Search for the cell housing the specified text and yield its [X, Y] center coordinate. 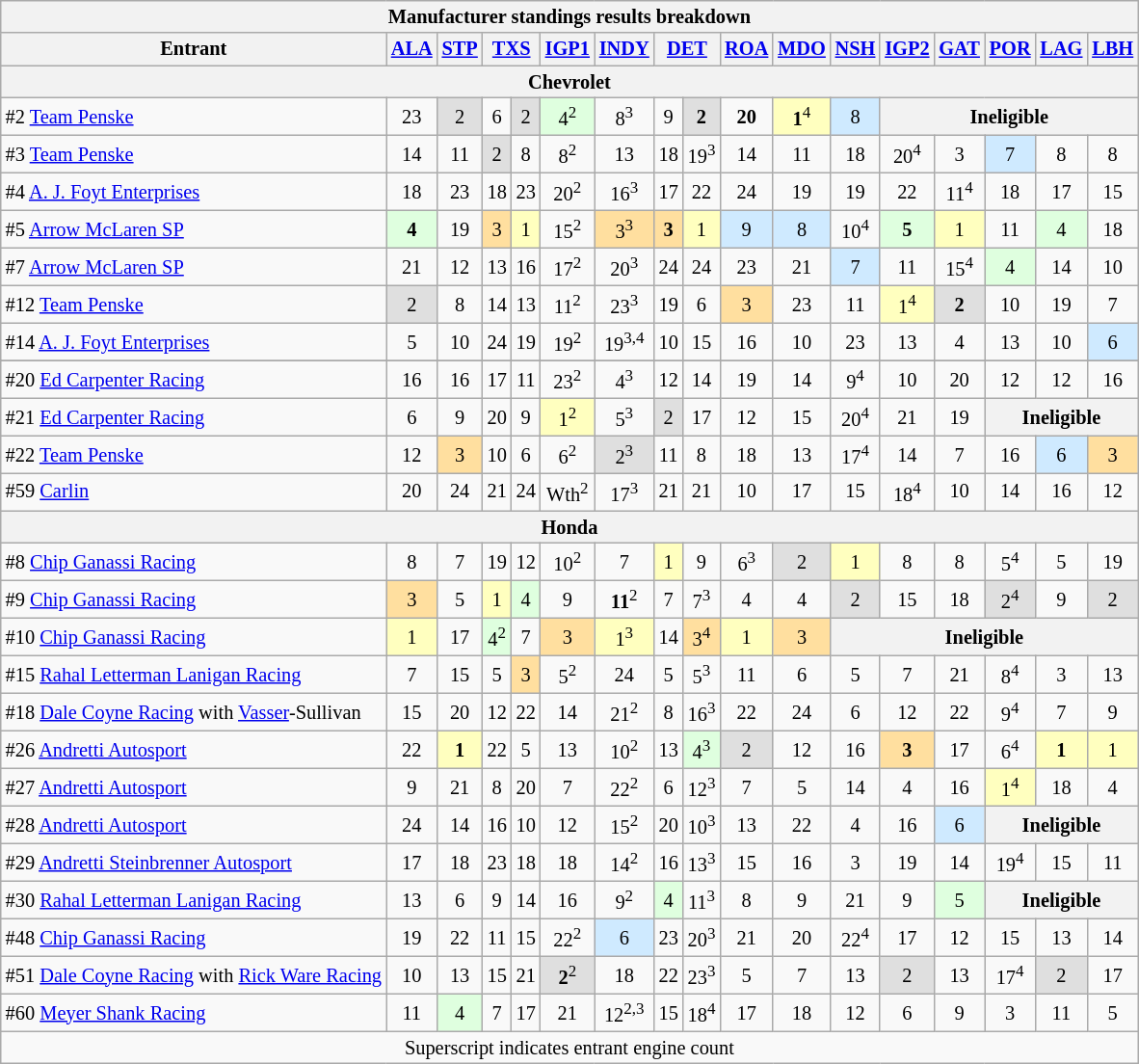
LAG [1061, 49]
Manufacturer standings results breakdown [569, 16]
172 [568, 266]
52 [568, 675]
#21 Ed Carpenter Racing [194, 416]
84 [1010, 675]
114 [959, 191]
193 [702, 154]
NSH [856, 49]
193,4 [624, 341]
113 [702, 900]
192 [568, 341]
#28 Andretti Autosport [194, 825]
122,3 [624, 1012]
34 [702, 636]
232 [568, 380]
#30 Rahal Letterman Lanigan Racing [194, 900]
#8 Chip Ganassi Racing [194, 561]
GAT [959, 49]
IGP1 [568, 49]
IGP2 [907, 49]
POR [1010, 49]
154 [959, 266]
123 [702, 786]
#60 Meyer Shank Racing [194, 1012]
#3 Team Penske [194, 154]
INDY [624, 49]
#14 A. J. Foyt Enterprises [194, 341]
33 [624, 229]
#2 Team Penske [194, 116]
Superscript indicates entrant engine count [569, 1048]
Chevrolet [569, 82]
#48 Chip Ganassi Racing [194, 937]
#9 Chip Ganassi Racing [194, 599]
Wth2 [568, 492]
DET [688, 49]
#12 Team Penske [194, 305]
103 [702, 825]
82 [568, 154]
224 [856, 937]
#4 A. J. Foyt Enterprises [194, 191]
194 [1010, 862]
#20 Ed Carpenter Racing [194, 380]
#51 Dale Coyne Racing with Rick Ware Racing [194, 975]
104 [856, 229]
#29 Andretti Steinbrenner Autosport [194, 862]
#26 Andretti Autosport [194, 750]
#7 Arrow McLaren SP [194, 266]
62 [568, 455]
TXS [512, 49]
#18 Dale Coyne Racing with Vasser-Sullivan [194, 711]
212 [624, 711]
Honda [569, 527]
#5 Arrow McLaren SP [194, 229]
LBH [1112, 49]
#10 Chip Ganassi Racing [194, 636]
#15 Rahal Letterman Lanigan Racing [194, 675]
MDO [802, 49]
73 [702, 599]
202 [568, 191]
92 [624, 900]
173 [624, 492]
#59 Carlin [194, 492]
#22 Team Penske [194, 455]
ROA [746, 49]
54 [1010, 561]
63 [746, 561]
ALA [412, 49]
133 [702, 862]
#27 Andretti Autosport [194, 786]
83 [624, 116]
142 [624, 862]
Entrant [194, 49]
64 [1010, 750]
STP [461, 49]
